Extract the (X, Y) coordinate from the center of the cell holding the provided text.  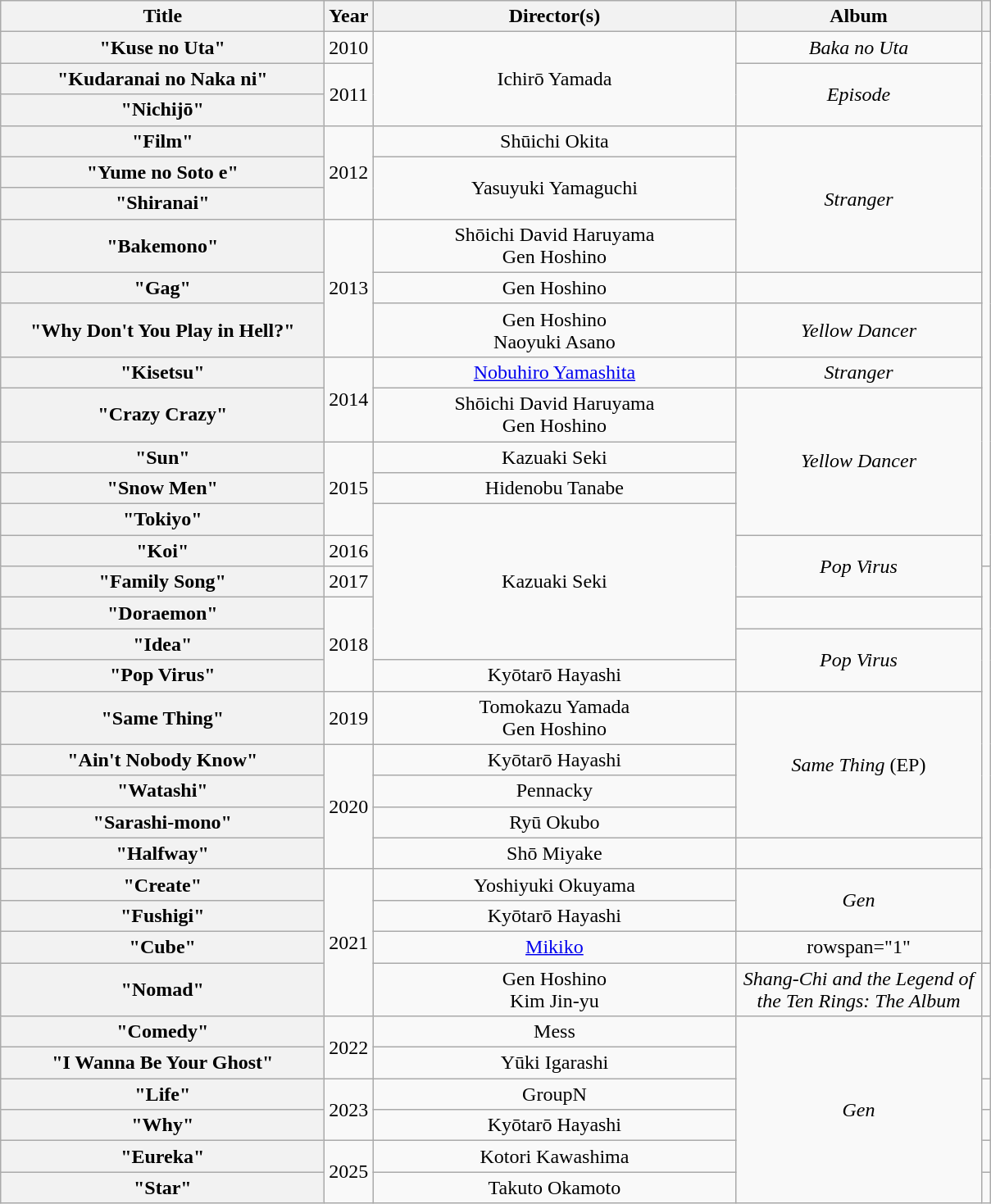
"Kudaranai no Naka ni" (162, 79)
2015 (349, 488)
"Comedy" (162, 1032)
"Watashi" (162, 791)
Yūki Igarashi (554, 1063)
"Koi" (162, 551)
"Why" (162, 1125)
"Same Thing" (162, 718)
"Life" (162, 1094)
"Bakemono" (162, 246)
2010 (349, 48)
"Halfway" (162, 853)
"Fushigi" (162, 915)
2025 (349, 1172)
"Kisetsu" (162, 372)
"Shiranai" (162, 203)
2013 (349, 288)
Shō Miyake (554, 853)
2016 (349, 551)
"Why Don't You Play in Hell?" (162, 329)
Hidenobu Tanabe (554, 488)
"Yume no Soto e" (162, 172)
2017 (349, 582)
Director(s) (554, 16)
"Tokiyo" (162, 520)
Mess (554, 1032)
Ichirō Yamada (554, 79)
Episode (859, 94)
Gen HoshinoNaoyuki Asano (554, 329)
"Sun" (162, 457)
"Ain't Nobody Know" (162, 760)
rowspan="1" (859, 947)
Ryū Okubo (554, 822)
Mikiko (554, 947)
"Film" (162, 141)
Baka no Uta (859, 48)
"I Wanna Be Your Ghost" (162, 1063)
"Create" (162, 884)
Year (349, 16)
"Star" (162, 1188)
2023 (349, 1110)
Takuto Okamoto (554, 1188)
Same Thing (EP) (859, 764)
2011 (349, 94)
2020 (349, 806)
"Doraemon" (162, 613)
"Nichijō" (162, 110)
2021 (349, 943)
Shūichi Okita (554, 141)
2019 (349, 718)
Yoshiyuki Okuyama (554, 884)
Nobuhiro Yamashita (554, 372)
"Crazy Crazy" (162, 415)
"Eureka" (162, 1156)
"Nomad" (162, 988)
Gen HoshinoKim Jin-yu (554, 988)
"Gag" (162, 288)
Yasuyuki Yamaguchi (554, 188)
2012 (349, 172)
"Sarashi-mono" (162, 822)
Gen Hoshino (554, 288)
Shang-Chi and the Legend of the Ten Rings: The Album (859, 988)
"Pop Virus" (162, 675)
Tomokazu YamadaGen Hoshino (554, 718)
"Idea" (162, 644)
2022 (349, 1047)
GroupN (554, 1094)
2018 (349, 644)
2014 (349, 398)
Pennacky (554, 791)
Kotori Kawashima (554, 1156)
"Cube" (162, 947)
"Kuse no Uta" (162, 48)
"Snow Men" (162, 488)
Title (162, 16)
Album (859, 16)
"Family Song" (162, 582)
